Search for the cell housing the specified text and yield its (X, Y) center coordinate. 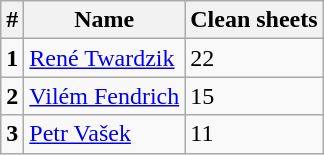
11 (254, 134)
22 (254, 58)
15 (254, 96)
2 (12, 96)
3 (12, 134)
# (12, 20)
Name (104, 20)
1 (12, 58)
Vilém Fendrich (104, 96)
René Twardzik (104, 58)
Clean sheets (254, 20)
Petr Vašek (104, 134)
